Return the [x, y] coordinate for the center point of the cell that contains the specified text.  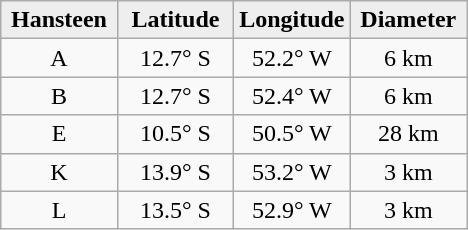
A [59, 58]
13.5° S [175, 210]
Longitude [292, 20]
52.9° W [292, 210]
Latitude [175, 20]
13.9° S [175, 172]
Diameter [408, 20]
B [59, 96]
L [59, 210]
50.5° W [292, 134]
10.5° S [175, 134]
53.2° W [292, 172]
28 km [408, 134]
52.4° W [292, 96]
K [59, 172]
Hansteen [59, 20]
52.2° W [292, 58]
E [59, 134]
